Locate the cell with the specified text and output its (X, Y) center coordinate. 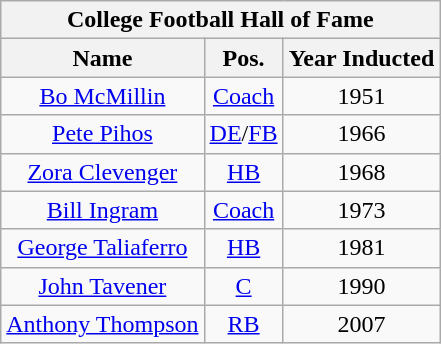
John Tavener (102, 286)
DE/FB (244, 134)
Anthony Thompson (102, 324)
Name (102, 58)
College Football Hall of Fame (220, 20)
1981 (362, 248)
RB (244, 324)
1968 (362, 172)
George Taliaferro (102, 248)
Bo McMillin (102, 96)
2007 (362, 324)
C (244, 286)
Bill Ingram (102, 210)
1973 (362, 210)
Year Inducted (362, 58)
1966 (362, 134)
1951 (362, 96)
Pete Pihos (102, 134)
Zora Clevenger (102, 172)
Pos. (244, 58)
1990 (362, 286)
